Extract the [X, Y] coordinate from the center of the cell holding the provided text.  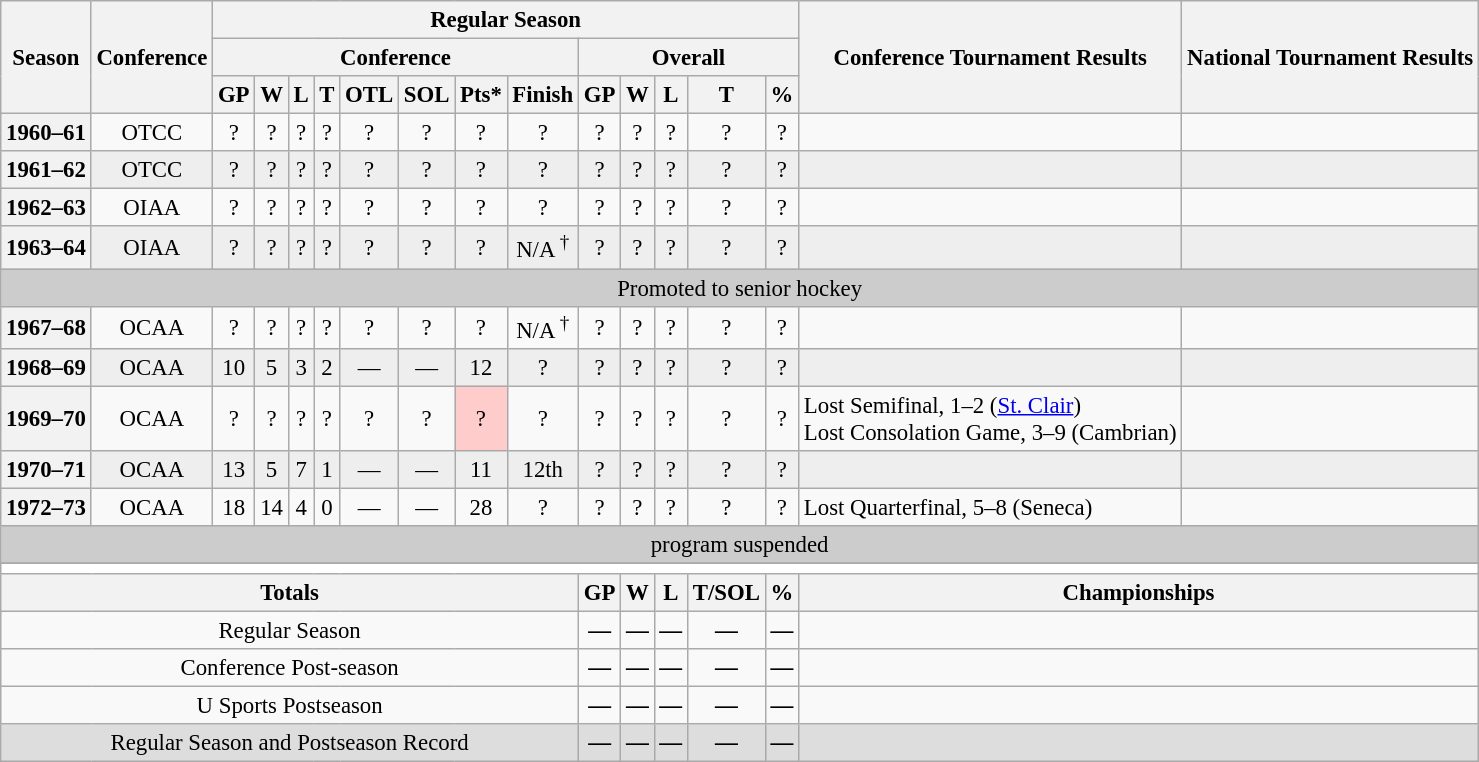
1963–64 [46, 247]
Overall [688, 58]
1962–63 [46, 208]
11 [481, 470]
Regular Season and Postseason Record [290, 743]
2 [327, 367]
Season [46, 58]
1968–69 [46, 367]
1960–61 [46, 133]
4 [301, 507]
13 [234, 470]
Promoted to senior hockey [740, 288]
10 [234, 367]
Conference Post-season [290, 668]
U Sports Postseason [290, 706]
0 [327, 507]
National Tournament Results [1330, 58]
12th [542, 470]
program suspended [740, 545]
Totals [290, 593]
SOL [427, 95]
7 [301, 470]
Lost Quarterfinal, 5–8 (Seneca) [990, 507]
28 [481, 507]
3 [301, 367]
1972–73 [46, 507]
18 [234, 507]
1969–70 [46, 418]
1970–71 [46, 470]
Lost Semifinal, 1–2 (St. Clair)Lost Consolation Game, 3–9 (Cambrian) [990, 418]
Pts* [481, 95]
OTL [370, 95]
14 [272, 507]
1961–62 [46, 170]
Finish [542, 95]
1 [327, 470]
Conference Tournament Results [990, 58]
12 [481, 367]
T/SOL [726, 593]
Championships [1139, 593]
1967–68 [46, 327]
